Return the [x, y] coordinate for the center point of the cell that contains the specified text.  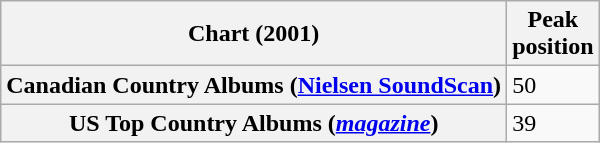
50 [553, 85]
39 [553, 123]
US Top Country Albums (magazine) [254, 123]
Peakposition [553, 34]
Chart (2001) [254, 34]
Canadian Country Albums (Nielsen SoundScan) [254, 85]
